From the cell containing the given text, extract its center point as [x, y] coordinate. 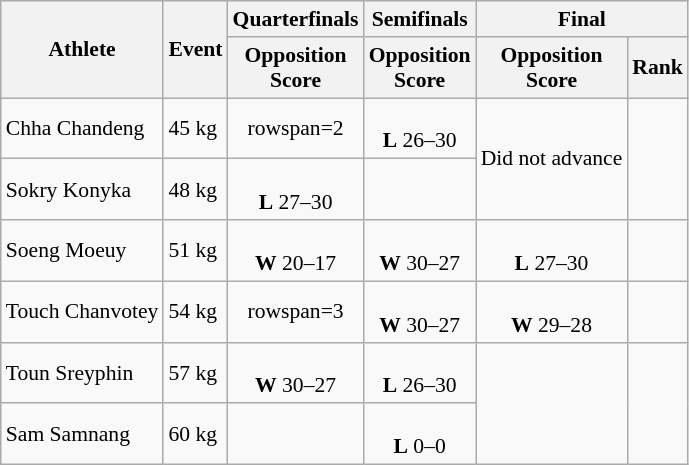
Event [195, 50]
Final [582, 19]
rowspan=3 [296, 312]
L 0–0 [420, 434]
Toun Sreyphin [82, 372]
Did not advance [552, 159]
Sokry Konyka [82, 190]
W 20–17 [296, 250]
Athlete [82, 50]
Touch Chanvotey [82, 312]
48 kg [195, 190]
54 kg [195, 312]
Chha Chandeng [82, 128]
rowspan=2 [296, 128]
51 kg [195, 250]
57 kg [195, 372]
Rank [658, 68]
Sam Samnang [82, 434]
60 kg [195, 434]
Soeng Moeuy [82, 250]
Semifinals [420, 19]
45 kg [195, 128]
W 29–28 [552, 312]
Quarterfinals [296, 19]
